Return the [X, Y] coordinate for the center point of the cell that contains the specified text.  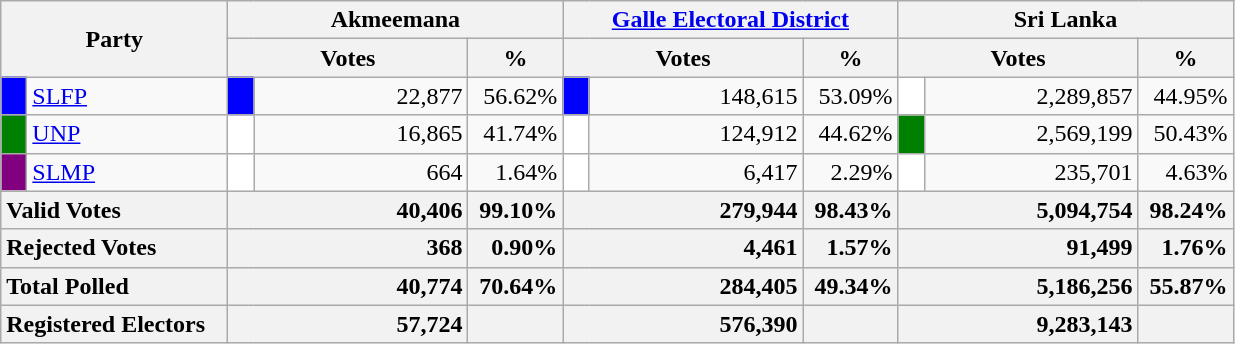
148,615 [696, 96]
91,499 [1018, 248]
Registered Electors [114, 324]
576,390 [683, 324]
2,289,857 [1031, 96]
Galle Electoral District [730, 20]
0.90% [516, 248]
5,186,256 [1018, 286]
40,774 [348, 286]
2,569,199 [1031, 134]
368 [348, 248]
SLFP [128, 96]
SLMP [128, 172]
98.43% [850, 210]
284,405 [683, 286]
UNP [128, 134]
9,283,143 [1018, 324]
Party [114, 39]
6,417 [696, 172]
4.63% [1186, 172]
98.24% [1186, 210]
2.29% [850, 172]
44.95% [1186, 96]
Rejected Votes [114, 248]
44.62% [850, 134]
1.64% [516, 172]
40,406 [348, 210]
5,094,754 [1018, 210]
99.10% [516, 210]
57,724 [348, 324]
1.57% [850, 248]
53.09% [850, 96]
Valid Votes [114, 210]
235,701 [1031, 172]
279,944 [683, 210]
22,877 [361, 96]
55.87% [1186, 286]
16,865 [361, 134]
1.76% [1186, 248]
70.64% [516, 286]
664 [361, 172]
49.34% [850, 286]
50.43% [1186, 134]
4,461 [683, 248]
Sri Lanka [1066, 20]
41.74% [516, 134]
56.62% [516, 96]
124,912 [696, 134]
Total Polled [114, 286]
Akmeemana [396, 20]
